Find where the given text appears and provide that cell's center as (X, Y) coordinate. 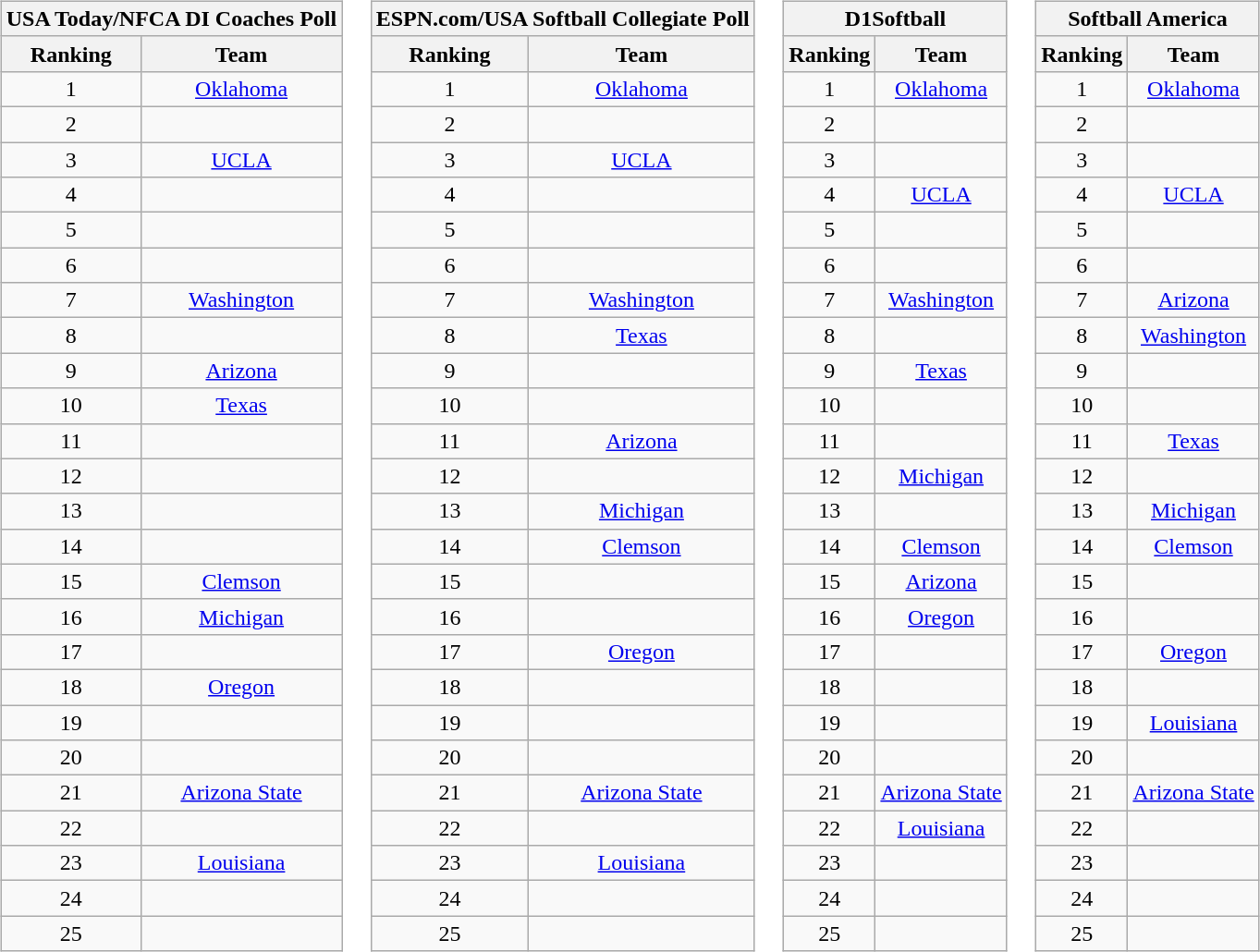
ESPN.com/USA Softball Collegiate Poll (562, 18)
USA Today/NFCA DI Coaches Poll (171, 18)
D1Softball (895, 18)
Softball America (1148, 18)
